Detect which cell encompasses the target text, then output its (X, Y) center coordinate. 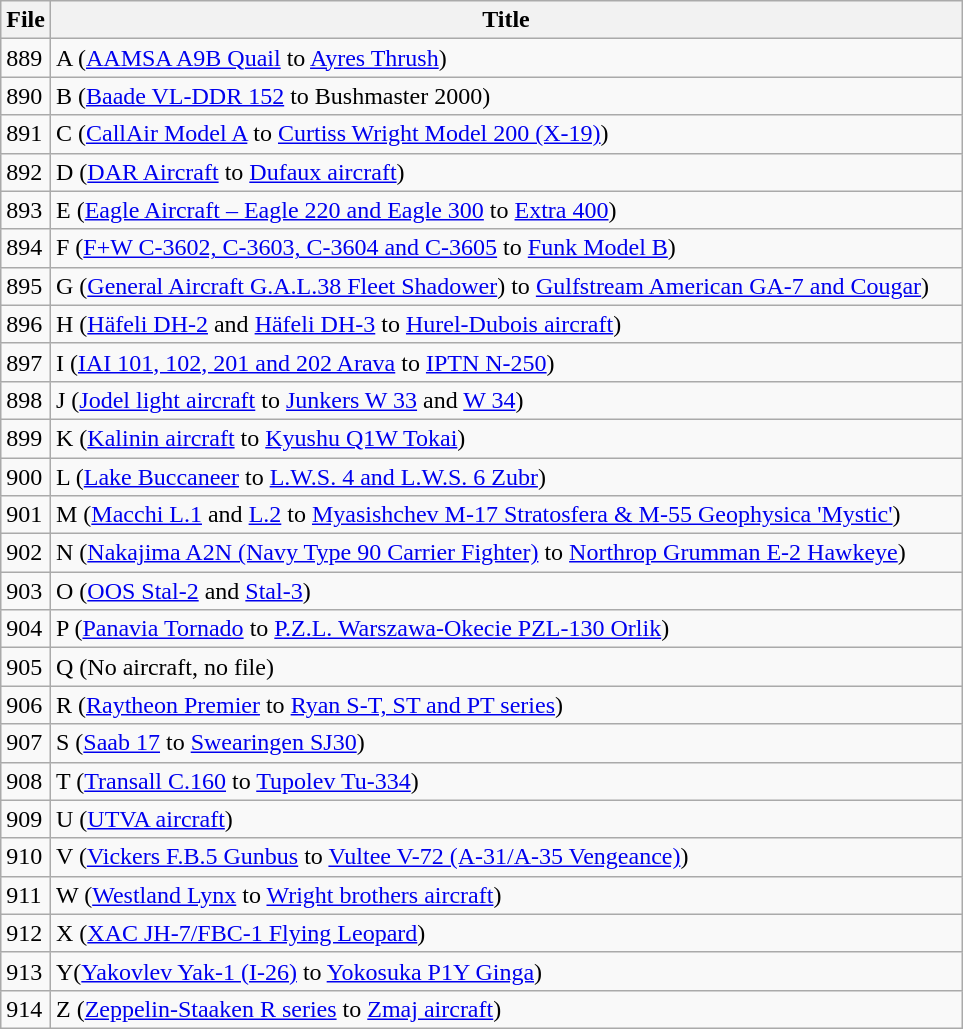
908 (26, 781)
902 (26, 553)
E (Eagle Aircraft – Eagle 220 and Eagle 300 to Extra 400) (506, 210)
P (Panavia Tornado to P.Z.L. Warszawa-Okecie PZL-130 Orlik) (506, 629)
W (Westland Lynx to Wright brothers aircraft) (506, 895)
K (Kalinin aircraft to Kyushu Q1W Tokai) (506, 438)
M (Macchi L.1 and L.2 to Myasishchev M-17 Stratosfera & M-55 Geophysica 'Mystic') (506, 515)
O (OOS Stal-2 and Stal-3) (506, 591)
J (Jodel light aircraft to Junkers W 33 and W 34) (506, 400)
904 (26, 629)
L (Lake Buccaneer to L.W.S. 4 and L.W.S. 6 Zubr) (506, 477)
Q (No aircraft, no file) (506, 667)
Z (Zeppelin-Staaken R series to Zmaj aircraft) (506, 1009)
911 (26, 895)
891 (26, 134)
N (Nakajima A2N (Navy Type 90 Carrier Fighter) to Northrop Grumman E-2 Hawkeye) (506, 553)
D (DAR Aircraft to Dufaux aircraft) (506, 172)
A (AAMSA A9B Quail to Ayres Thrush) (506, 58)
905 (26, 667)
890 (26, 96)
892 (26, 172)
893 (26, 210)
I (IAI 101, 102, 201 and 202 Arava to IPTN N-250) (506, 362)
894 (26, 248)
896 (26, 324)
H (Häfeli DH-2 and Häfeli DH-3 to Hurel-Dubois aircraft) (506, 324)
898 (26, 400)
X (XAC JH-7/FBC-1 Flying Leopard) (506, 933)
Title (506, 20)
C (CallAir Model A to Curtiss Wright Model 200 (X-19)) (506, 134)
910 (26, 857)
906 (26, 705)
U (UTVA aircraft) (506, 819)
912 (26, 933)
R (Raytheon Premier to Ryan S-T, ST and PT series) (506, 705)
909 (26, 819)
B (Baade VL-DDR 152 to Bushmaster 2000) (506, 96)
V (Vickers F.B.5 Gunbus to Vultee V-72 (A-31/A-35 Vengeance)) (506, 857)
903 (26, 591)
901 (26, 515)
T (Transall C.160 to Tupolev Tu-334) (506, 781)
907 (26, 743)
File (26, 20)
913 (26, 971)
895 (26, 286)
G (General Aircraft G.A.L.38 Fleet Shadower) to Gulfstream American GA-7 and Cougar) (506, 286)
897 (26, 362)
889 (26, 58)
914 (26, 1009)
900 (26, 477)
Y(Yakovlev Yak-1 (I-26) to Yokosuka P1Y Ginga) (506, 971)
F (F+W C-3602, C-3603, C-3604 and C-3605 to Funk Model B) (506, 248)
899 (26, 438)
S (Saab 17 to Swearingen SJ30) (506, 743)
